Return the [x, y] coordinate for the center point of the cell that contains the specified text.  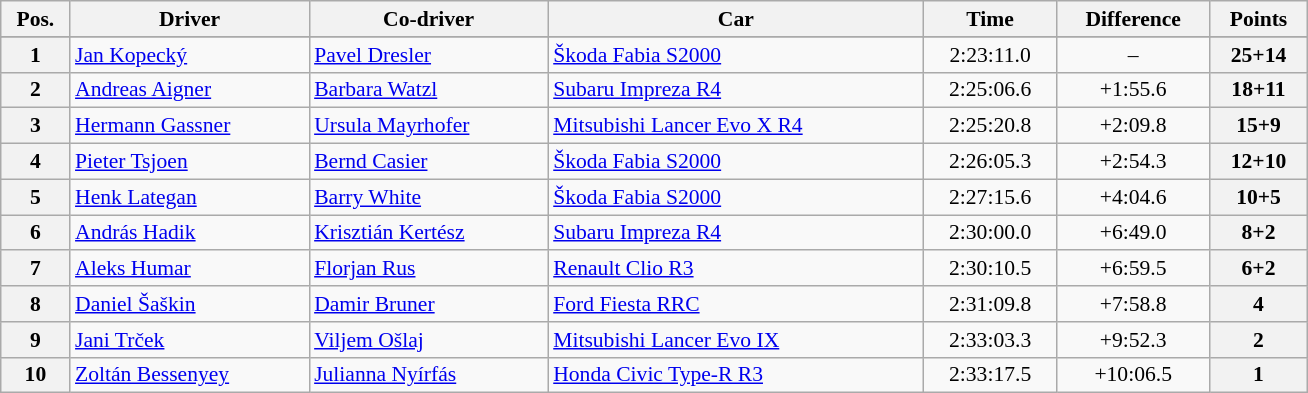
+4:04.6 [1134, 197]
Pavel Dresler [428, 55]
Ursula Mayrhofer [428, 126]
+2:09.8 [1134, 126]
5 [36, 197]
Pos. [36, 19]
10+5 [1259, 197]
Andreas Aigner [190, 90]
15+9 [1259, 126]
8+2 [1259, 233]
Henk Lategan [190, 197]
+2:54.3 [1134, 162]
Krisztián Kertész [428, 233]
7 [36, 269]
2:33:03.3 [990, 340]
2:25:06.6 [990, 90]
Jan Kopecký [190, 55]
Florjan Rus [428, 269]
András Hadik [190, 233]
Julianna Nyírfás [428, 375]
9 [36, 340]
+9:52.3 [1134, 340]
Barry White [428, 197]
2:27:15.6 [990, 197]
Honda Civic Type-R R3 [736, 375]
25+14 [1259, 55]
+6:59.5 [1134, 269]
Damir Bruner [428, 304]
Pieter Tsjoen [190, 162]
Mitsubishi Lancer Evo X R4 [736, 126]
2:31:09.8 [990, 304]
Aleks Humar [190, 269]
2:33:17.5 [990, 375]
+10:06.5 [1134, 375]
Zoltán Bessenyey [190, 375]
2:23:11.0 [990, 55]
Hermann Gassner [190, 126]
– [1134, 55]
Time [990, 19]
2:25:20.8 [990, 126]
Renault Clio R3 [736, 269]
6 [36, 233]
10 [36, 375]
+7:58.8 [1134, 304]
Driver [190, 19]
Jani Trček [190, 340]
Barbara Watzl [428, 90]
2:26:05.3 [990, 162]
Viljem Ošlaj [428, 340]
2:30:00.0 [990, 233]
Bernd Casier [428, 162]
12+10 [1259, 162]
Difference [1134, 19]
Daniel Šaškin [190, 304]
+6:49.0 [1134, 233]
Mitsubishi Lancer Evo IX [736, 340]
Car [736, 19]
8 [36, 304]
3 [36, 126]
Points [1259, 19]
6+2 [1259, 269]
Ford Fiesta RRC [736, 304]
18+11 [1259, 90]
2:30:10.5 [990, 269]
+1:55.6 [1134, 90]
Co-driver [428, 19]
